Identify which cell holds the provided text, then report its (X, Y) central coordinate. 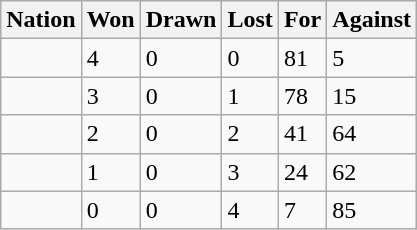
Against (372, 20)
85 (372, 210)
62 (372, 172)
15 (372, 96)
For (302, 20)
Lost (250, 20)
5 (372, 58)
64 (372, 134)
24 (302, 172)
7 (302, 210)
78 (302, 96)
81 (302, 58)
41 (302, 134)
Drawn (181, 20)
Won (110, 20)
Nation (41, 20)
